Return [x, y] of the center of cell containing provided text 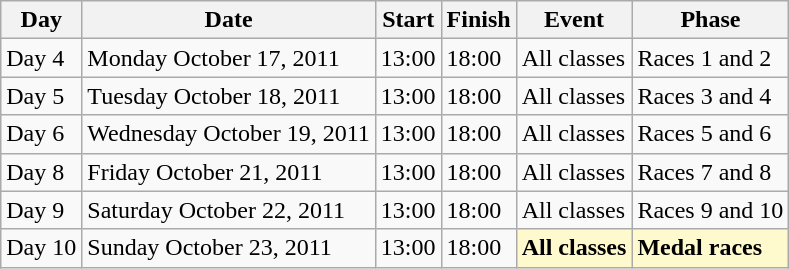
Races 3 and 4 [710, 96]
Phase [710, 20]
Friday October 21, 2011 [229, 172]
Monday October 17, 2011 [229, 58]
Day 8 [42, 172]
Races 1 and 2 [710, 58]
Start [408, 20]
Day 9 [42, 210]
Races 5 and 6 [710, 134]
Day [42, 20]
Wednesday October 19, 2011 [229, 134]
Medal races [710, 248]
Day 10 [42, 248]
Day 4 [42, 58]
Event [574, 20]
Day 6 [42, 134]
Sunday October 23, 2011 [229, 248]
Saturday October 22, 2011 [229, 210]
Tuesday October 18, 2011 [229, 96]
Date [229, 20]
Races 7 and 8 [710, 172]
Finish [478, 20]
Day 5 [42, 96]
Races 9 and 10 [710, 210]
